Scan for the cell matching the given text and deliver its (X, Y) coordinate at center. 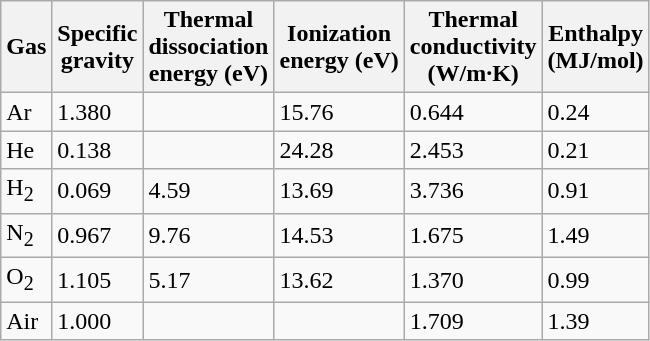
13.62 (339, 280)
Thermal dissociation energy (eV) (208, 47)
1.370 (473, 280)
0.91 (596, 191)
1.105 (98, 280)
2.453 (473, 150)
0.138 (98, 150)
1.000 (98, 321)
0.644 (473, 112)
Gas (26, 47)
0.21 (596, 150)
O2 (26, 280)
Enthalpy (MJ/mol) (596, 47)
Ar (26, 112)
1.709 (473, 321)
1.675 (473, 235)
He (26, 150)
H2 (26, 191)
1.49 (596, 235)
4.59 (208, 191)
Ionization energy (eV) (339, 47)
N2 (26, 235)
0.99 (596, 280)
Air (26, 321)
24.28 (339, 150)
5.17 (208, 280)
0.069 (98, 191)
Thermal conductivity (W/m·K) (473, 47)
1.39 (596, 321)
13.69 (339, 191)
1.380 (98, 112)
Specific gravity (98, 47)
15.76 (339, 112)
9.76 (208, 235)
14.53 (339, 235)
3.736 (473, 191)
0.24 (596, 112)
0.967 (98, 235)
